Provide the [x, y] coordinate of the cell's center where the given text is located.  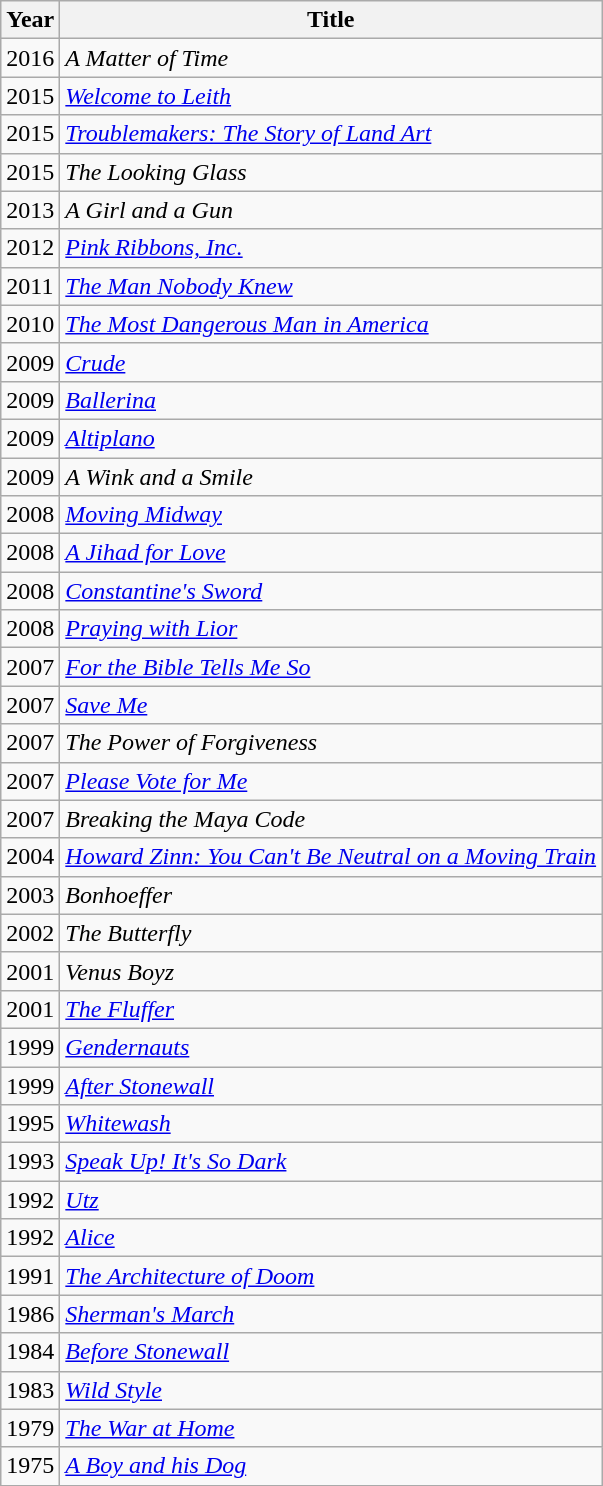
Venus Boyz [331, 971]
Constantine's Sword [331, 591]
A Girl and a Gun [331, 210]
A Matter of Time [331, 58]
Speak Up! It's So Dark [331, 1162]
Breaking the Maya Code [331, 819]
After Stonewall [331, 1085]
The Architecture of Doom [331, 1276]
Utz [331, 1200]
Moving Midway [331, 515]
Gendernauts [331, 1047]
Save Me [331, 705]
Bonhoeffer [331, 895]
The War at Home [331, 1428]
2012 [30, 248]
2010 [30, 324]
The Fluffer [331, 1009]
1983 [30, 1390]
The Power of Forgiveness [331, 743]
1986 [30, 1314]
1991 [30, 1276]
1993 [30, 1162]
Wild Style [331, 1390]
1975 [30, 1466]
Whitewash [331, 1124]
A Boy and his Dog [331, 1466]
The Looking Glass [331, 172]
Troublemakers: The Story of Land Art [331, 134]
Ballerina [331, 400]
Please Vote for Me [331, 781]
A Jihad for Love [331, 553]
2004 [30, 857]
2002 [30, 933]
2003 [30, 895]
2013 [30, 210]
Sherman's March [331, 1314]
1995 [30, 1124]
A Wink and a Smile [331, 477]
2016 [30, 58]
2011 [30, 286]
The Butterfly [331, 933]
Pink Ribbons, Inc. [331, 248]
1979 [30, 1428]
The Man Nobody Knew [331, 286]
The Most Dangerous Man in America [331, 324]
Title [331, 20]
Welcome to Leith [331, 96]
For the Bible Tells Me So [331, 667]
Crude [331, 362]
1984 [30, 1352]
Altiplano [331, 438]
Praying with Lior [331, 629]
Year [30, 20]
Howard Zinn: You Can't Be Neutral on a Moving Train [331, 857]
Alice [331, 1238]
Before Stonewall [331, 1352]
